Locate the cell with the specified text and output its [x, y] center coordinate. 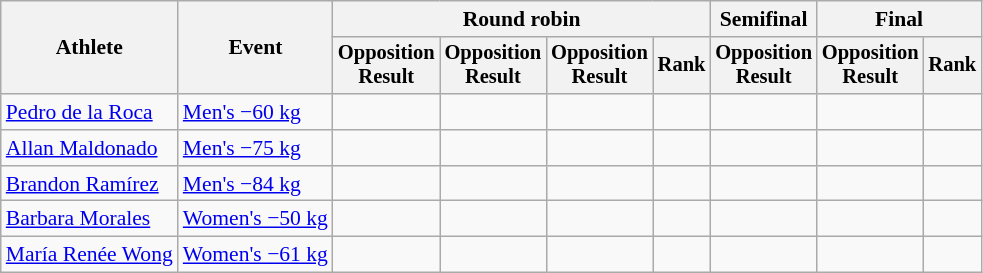
Women's −50 kg [256, 219]
Athlete [90, 48]
Round robin [522, 19]
Women's −61 kg [256, 255]
Semifinal [764, 19]
Pedro de la Roca [90, 112]
Final [899, 19]
Men's −75 kg [256, 148]
Allan Maldonado [90, 148]
Brandon Ramírez [90, 184]
Men's −84 kg [256, 184]
Men's −60 kg [256, 112]
Event [256, 48]
María Renée Wong [90, 255]
Barbara Morales [90, 219]
